Identify which cell holds the provided text, then report its (x, y) central coordinate. 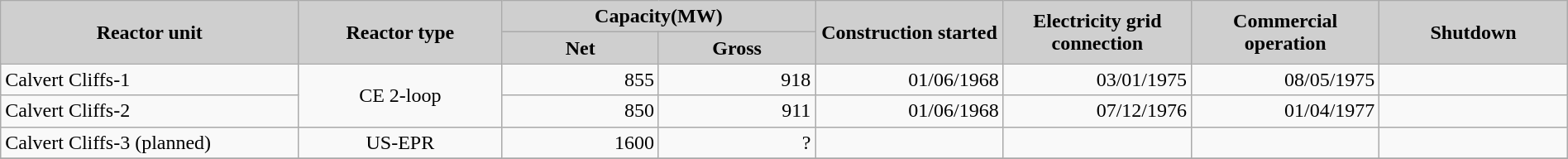
855 (581, 79)
Net (581, 48)
CE 2-loop (400, 95)
03/01/1975 (1097, 79)
Commercial operation (1285, 32)
Shutdown (1474, 32)
08/05/1975 (1285, 79)
Capacity(MW) (658, 17)
07/12/1976 (1097, 111)
918 (736, 79)
Reactor unit (150, 32)
Calvert Cliffs-3 (planned) (150, 142)
Gross (736, 48)
Construction started (910, 32)
Reactor type (400, 32)
01/04/1977 (1285, 111)
Electricity grid connection (1097, 32)
? (736, 142)
Calvert Cliffs-1 (150, 79)
Calvert Cliffs-2 (150, 111)
US-EPR (400, 142)
911 (736, 111)
850 (581, 111)
1600 (581, 142)
